Scan for the cell matching the given text and deliver its (x, y) coordinate at center. 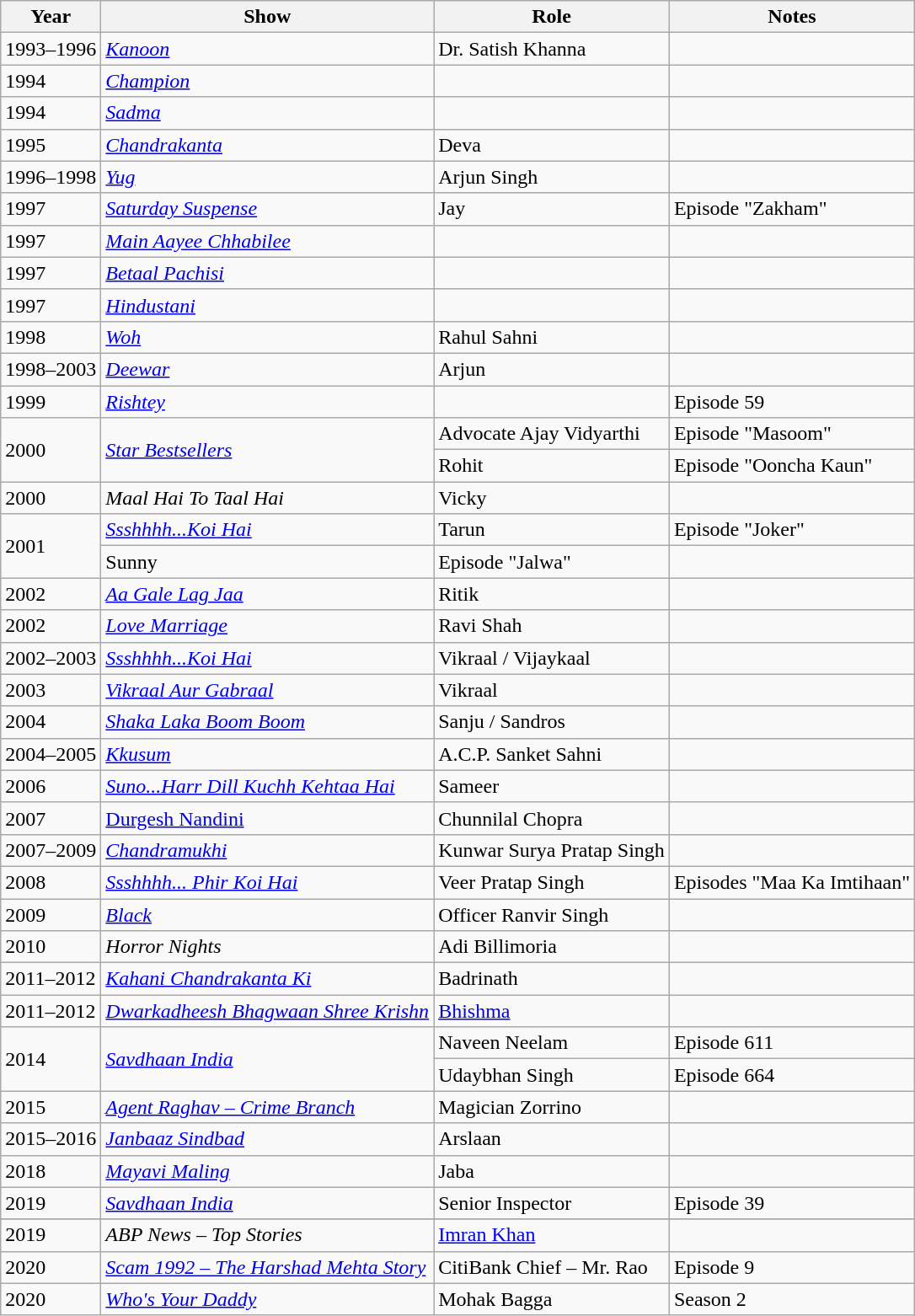
1996–1998 (51, 177)
Veer Pratap Singh (552, 882)
Jay (552, 209)
Badrinath (552, 979)
Advocate Ajay Vidyarthi (552, 434)
Season 2 (792, 1299)
Officer Ranvir Singh (552, 914)
Role (552, 17)
Sunny (268, 562)
1999 (51, 402)
1998–2003 (51, 369)
2009 (51, 914)
Betaal Pachisi (268, 273)
A.C.P. Sanket Sahni (552, 754)
Vikraal Aur Gabraal (268, 690)
2010 (51, 947)
Vicky (552, 498)
Episode 9 (792, 1267)
2015 (51, 1107)
Janbaaz Sindbad (268, 1139)
Deewar (268, 369)
Udaybhan Singh (552, 1075)
2018 (51, 1171)
Jaba (552, 1171)
Who's Your Daddy (268, 1299)
2004–2005 (51, 754)
Tarun (552, 530)
1993–1996 (51, 49)
Rahul Sahni (552, 337)
Sadma (268, 113)
Saturday Suspense (268, 209)
Kkusum (268, 754)
2015–2016 (51, 1139)
Magician Zorrino (552, 1107)
Bhishma (552, 1011)
2014 (51, 1059)
1995 (51, 145)
Mayavi Maling (268, 1171)
Shaka Laka Boom Boom (268, 722)
Imran Khan (552, 1235)
Sanju / Sandros (552, 722)
Chandrakanta (268, 145)
CitiBank Chief – Mr. Rao (552, 1267)
Episodes "Maa Ka Imtihaan" (792, 882)
Rohit (552, 466)
Vikraal (552, 690)
Yug (268, 177)
2006 (51, 786)
Ritik (552, 594)
Episode "Jalwa" (552, 562)
Horror Nights (268, 947)
Episode 39 (792, 1203)
Kunwar Surya Pratap Singh (552, 850)
Ravi Shah (552, 626)
Maal Hai To Taal Hai (268, 498)
Arjun Singh (552, 177)
Dr. Satish Khanna (552, 49)
Deva (552, 145)
Naveen Neelam (552, 1043)
Woh (268, 337)
Notes (792, 17)
Adi Billimoria (552, 947)
Star Bestsellers (268, 450)
Main Aayee Chhabilee (268, 241)
Sameer (552, 786)
2002–2003 (51, 658)
Rishtey (268, 402)
Show (268, 17)
Year (51, 17)
2007–2009 (51, 850)
Arjun (552, 369)
2004 (51, 722)
Scam 1992 – The Harshad Mehta Story (268, 1267)
Aa Gale Lag Jaa (268, 594)
Chunnilal Chopra (552, 818)
Champion (268, 81)
1998 (51, 337)
Durgesh Nandini (268, 818)
Dwarkadheesh Bhagwaan Shree Krishn (268, 1011)
Episode 664 (792, 1075)
Arslaan (552, 1139)
Black (268, 914)
Episode 59 (792, 402)
Kanoon (268, 49)
2008 (51, 882)
Episode "Ooncha Kaun" (792, 466)
Chandramukhi (268, 850)
2001 (51, 546)
Suno...Harr Dill Kuchh Kehtaa Hai (268, 786)
ABP News – Top Stories (268, 1235)
Episode 611 (792, 1043)
Vikraal / Vijaykaal (552, 658)
Ssshhhh... Phir Koi Hai (268, 882)
Hindustani (268, 305)
Episode "Joker" (792, 530)
Mohak Bagga (552, 1299)
Senior Inspector (552, 1203)
2007 (51, 818)
Episode "Masoom" (792, 434)
Kahani Chandrakanta Ki (268, 979)
Love Marriage (268, 626)
Agent Raghav – Crime Branch (268, 1107)
2003 (51, 690)
Episode "Zakham" (792, 209)
